Capture the cell that displays the provided text and extract its [x, y] central coordinate. 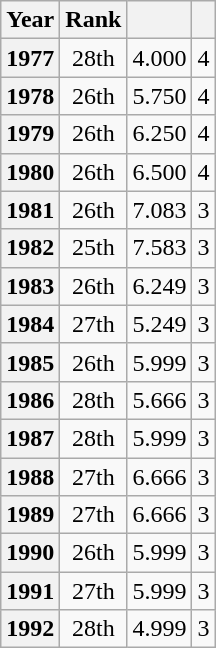
5.750 [160, 96]
1988 [30, 477]
7.083 [160, 210]
4.999 [160, 629]
1982 [30, 248]
5.249 [160, 324]
1989 [30, 515]
1980 [30, 172]
1985 [30, 362]
1990 [30, 553]
7.583 [160, 248]
1978 [30, 96]
6.500 [160, 172]
4.000 [160, 58]
1986 [30, 400]
Year [30, 20]
1981 [30, 210]
1983 [30, 286]
Rank [94, 20]
1991 [30, 591]
1987 [30, 438]
6.249 [160, 286]
1992 [30, 629]
6.250 [160, 134]
1979 [30, 134]
5.666 [160, 400]
25th [94, 248]
1977 [30, 58]
1984 [30, 324]
